From the cell containing the given text, extract its center point as [X, Y] coordinate. 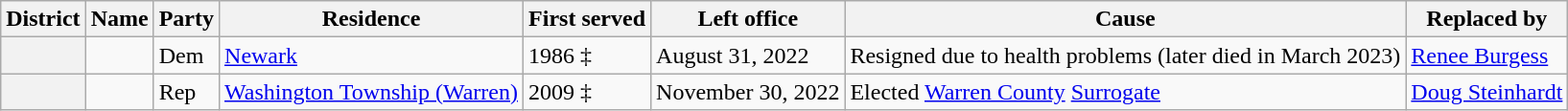
Cause [1126, 19]
2009 ‡ [587, 92]
Resigned due to health problems (later died in March 2023) [1126, 55]
Replaced by [1486, 19]
Left office [748, 19]
1986 ‡ [587, 55]
Doug Steinhardt [1486, 92]
Dem [186, 55]
Newark [372, 55]
November 30, 2022 [748, 92]
Washington Township (Warren) [372, 92]
Name [119, 19]
Elected Warren County Surrogate [1126, 92]
Residence [372, 19]
Party [186, 19]
Rep [186, 92]
First served [587, 19]
District [43, 19]
Renee Burgess [1486, 55]
August 31, 2022 [748, 55]
